From the cell containing the given text, extract its center point as (x, y) coordinate. 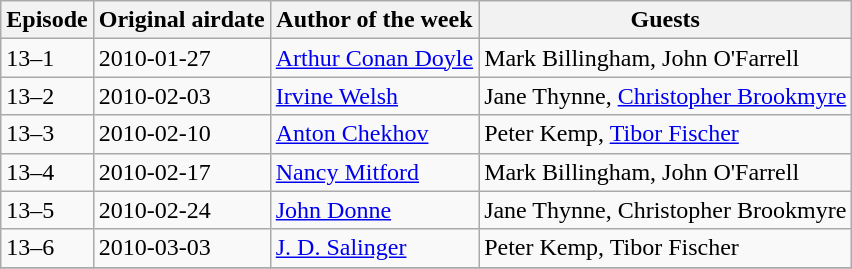
John Donne (374, 210)
13–2 (47, 96)
13–3 (47, 134)
13–4 (47, 172)
Anton Chekhov (374, 134)
J. D. Salinger (374, 248)
Guests (666, 20)
2010-02-10 (182, 134)
Original airdate (182, 20)
13–6 (47, 248)
2010-02-24 (182, 210)
2010-03-03 (182, 248)
13–1 (47, 58)
2010-02-17 (182, 172)
2010-01-27 (182, 58)
2010-02-03 (182, 96)
Episode (47, 20)
Irvine Welsh (374, 96)
Arthur Conan Doyle (374, 58)
Author of the week (374, 20)
13–5 (47, 210)
Nancy Mitford (374, 172)
